From the cell containing the given text, extract its center point as [x, y] coordinate. 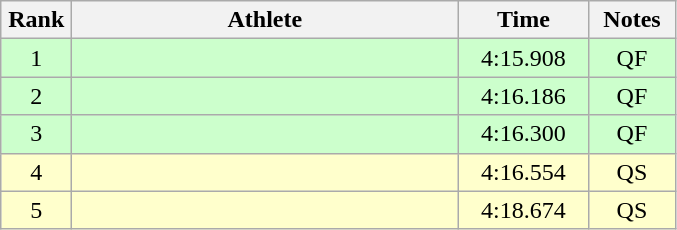
4:16.554 [524, 172]
Time [524, 20]
3 [36, 134]
Athlete [265, 20]
4:16.186 [524, 96]
2 [36, 96]
Rank [36, 20]
Notes [632, 20]
5 [36, 210]
4:18.674 [524, 210]
1 [36, 58]
4 [36, 172]
4:15.908 [524, 58]
4:16.300 [524, 134]
